Detect which cell encompasses the target text, then output its (x, y) center coordinate. 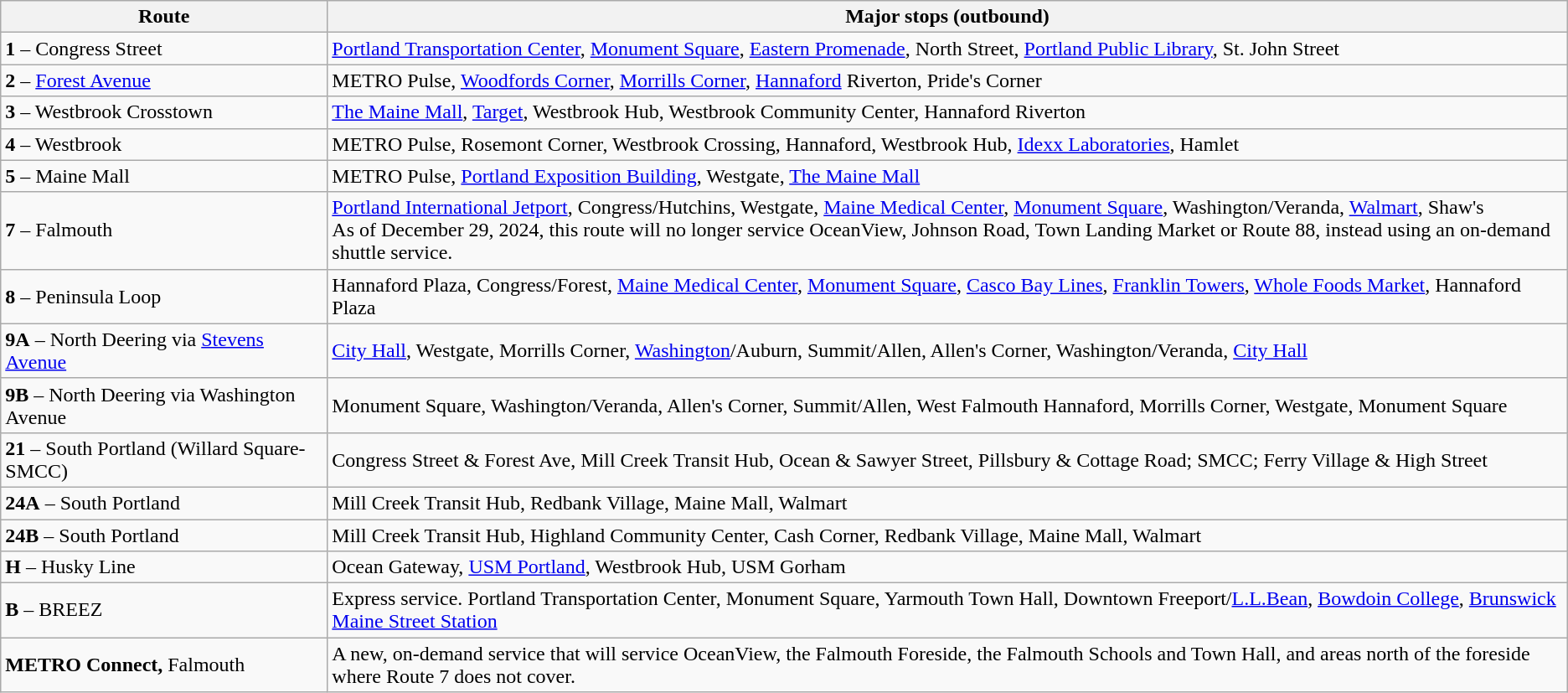
8 – Peninsula Loop (164, 297)
2 – Forest Avenue (164, 80)
Portland Transportation Center, Monument Square, Eastern Promenade, North Street, Portland Public Library, St. John Street (947, 49)
METRO Connect, Falmouth (164, 665)
1 – Congress Street (164, 49)
24A – South Portland (164, 503)
5 – Maine Mall (164, 176)
9A – North Deering via Stevens Avenue (164, 350)
3 – Westbrook Crosstown (164, 112)
Ocean Gateway, USM Portland, Westbrook Hub, USM Gorham (947, 567)
B – BREEZ (164, 610)
24B – South Portland (164, 535)
21 – South Portland (Willard Square-SMCC) (164, 459)
Congress Street & Forest Ave, Mill Creek Transit Hub, Ocean & Sawyer Street, Pillsbury & Cottage Road; SMCC; Ferry Village & High Street (947, 459)
9B – North Deering via Washington Avenue (164, 406)
City Hall, Westgate, Morrills Corner, Washington/Auburn, Summit/Allen, Allen's Corner, Washington/Veranda, City Hall (947, 350)
METRO Pulse, Portland Exposition Building, Westgate, The Maine Mall (947, 176)
Mill Creek Transit Hub, Redbank Village, Maine Mall, Walmart (947, 503)
Hannaford Plaza, Congress/Forest, Maine Medical Center, Monument Square, Casco Bay Lines, Franklin Towers, Whole Foods Market, Hannaford Plaza (947, 297)
4 – Westbrook (164, 144)
METRO Pulse, Rosemont Corner, Westbrook Crossing, Hannaford, Westbrook Hub, Idexx Laboratories, Hamlet (947, 144)
Route (164, 17)
The Maine Mall, Target, Westbrook Hub, Westbrook Community Center, Hannaford Riverton (947, 112)
Monument Square, Washington/Veranda, Allen's Corner, Summit/Allen, West Falmouth Hannaford, Morrills Corner, Westgate, Monument Square (947, 406)
7 – Falmouth (164, 230)
Major stops (outbound) (947, 17)
Mill Creek Transit Hub, Highland Community Center, Cash Corner, Redbank Village, Maine Mall, Walmart (947, 535)
METRO Pulse, Woodfords Corner, Morrills Corner, Hannaford Riverton, Pride's Corner (947, 80)
H – Husky Line (164, 567)
